Extract the [x, y] coordinate from the center of the cell holding the provided text.  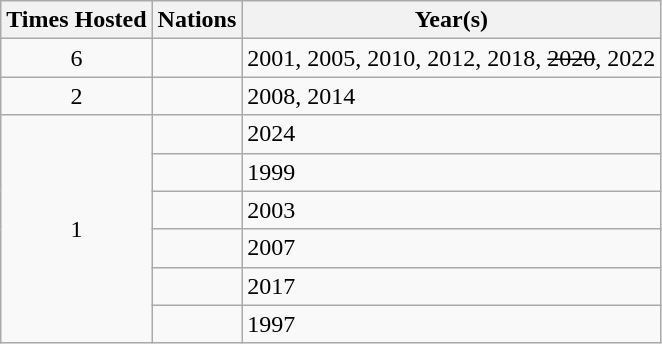
2003 [452, 210]
2001, 2005, 2010, 2012, 2018, 2020, 2022 [452, 58]
6 [76, 58]
2007 [452, 248]
2024 [452, 134]
Year(s) [452, 20]
2017 [452, 286]
1 [76, 229]
1997 [452, 324]
Nations [197, 20]
2 [76, 96]
Times Hosted [76, 20]
2008, 2014 [452, 96]
1999 [452, 172]
